Return the (x, y) coordinate for the center point of the cell that contains the specified text.  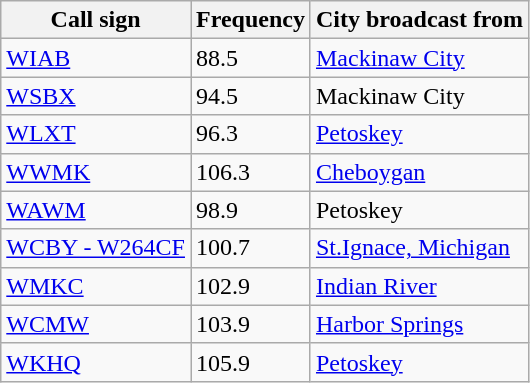
94.5 (250, 96)
WKHQ (96, 362)
96.3 (250, 134)
88.5 (250, 58)
Frequency (250, 20)
St.Ignace, Michigan (419, 248)
WCMW (96, 324)
WIAB (96, 58)
105.9 (250, 362)
WAWM (96, 210)
103.9 (250, 324)
WWMK (96, 172)
100.7 (250, 248)
Call sign (96, 20)
WCBY - W264CF (96, 248)
106.3 (250, 172)
WSBX (96, 96)
WLXT (96, 134)
98.9 (250, 210)
Cheboygan (419, 172)
City broadcast from (419, 20)
Indian River (419, 286)
Harbor Springs (419, 324)
102.9 (250, 286)
WMKC (96, 286)
